Capture the cell that displays the provided text and extract its (X, Y) central coordinate. 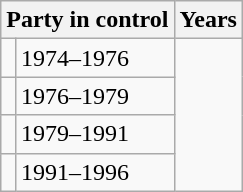
Years (208, 20)
1991–1996 (94, 172)
1976–1979 (94, 96)
Party in control (88, 20)
1974–1976 (94, 58)
1979–1991 (94, 134)
